Pinpoint the cell where the given text exists, returning its (x, y) midpoint coordinate. 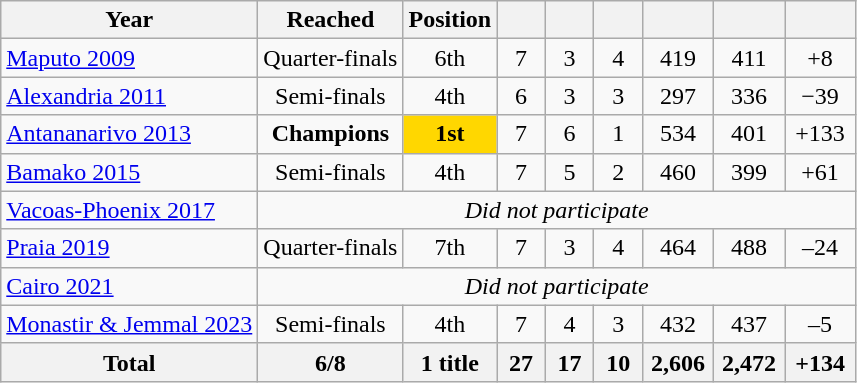
460 (678, 172)
Bamako 2015 (130, 172)
Maputo 2009 (130, 58)
464 (678, 248)
Position (450, 20)
+61 (820, 172)
+133 (820, 134)
+8 (820, 58)
Praia 2019 (130, 248)
Year (130, 20)
+134 (820, 362)
1 (618, 134)
437 (748, 324)
−39 (820, 96)
401 (748, 134)
Champions (330, 134)
Antananarivo 2013 (130, 134)
–24 (820, 248)
399 (748, 172)
2,472 (748, 362)
488 (748, 248)
1 title (450, 362)
Monastir & Jemmal 2023 (130, 324)
–5 (820, 324)
Cairo 2021 (130, 286)
419 (678, 58)
17 (570, 362)
7th (450, 248)
Reached (330, 20)
Alexandria 2011 (130, 96)
10 (618, 362)
2 (618, 172)
6/8 (330, 362)
5 (570, 172)
Total (130, 362)
2,606 (678, 362)
1st (450, 134)
27 (522, 362)
297 (678, 96)
336 (748, 96)
Vacoas-Phoenix 2017 (130, 210)
534 (678, 134)
411 (748, 58)
6th (450, 58)
432 (678, 324)
